Return (x, y) of the center of cell containing provided text 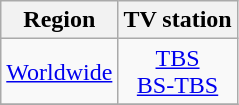
TV station (178, 20)
TBSBS-TBS (178, 72)
Region (60, 20)
Worldwide (60, 72)
